Search for the cell housing the specified text and yield its [X, Y] center coordinate. 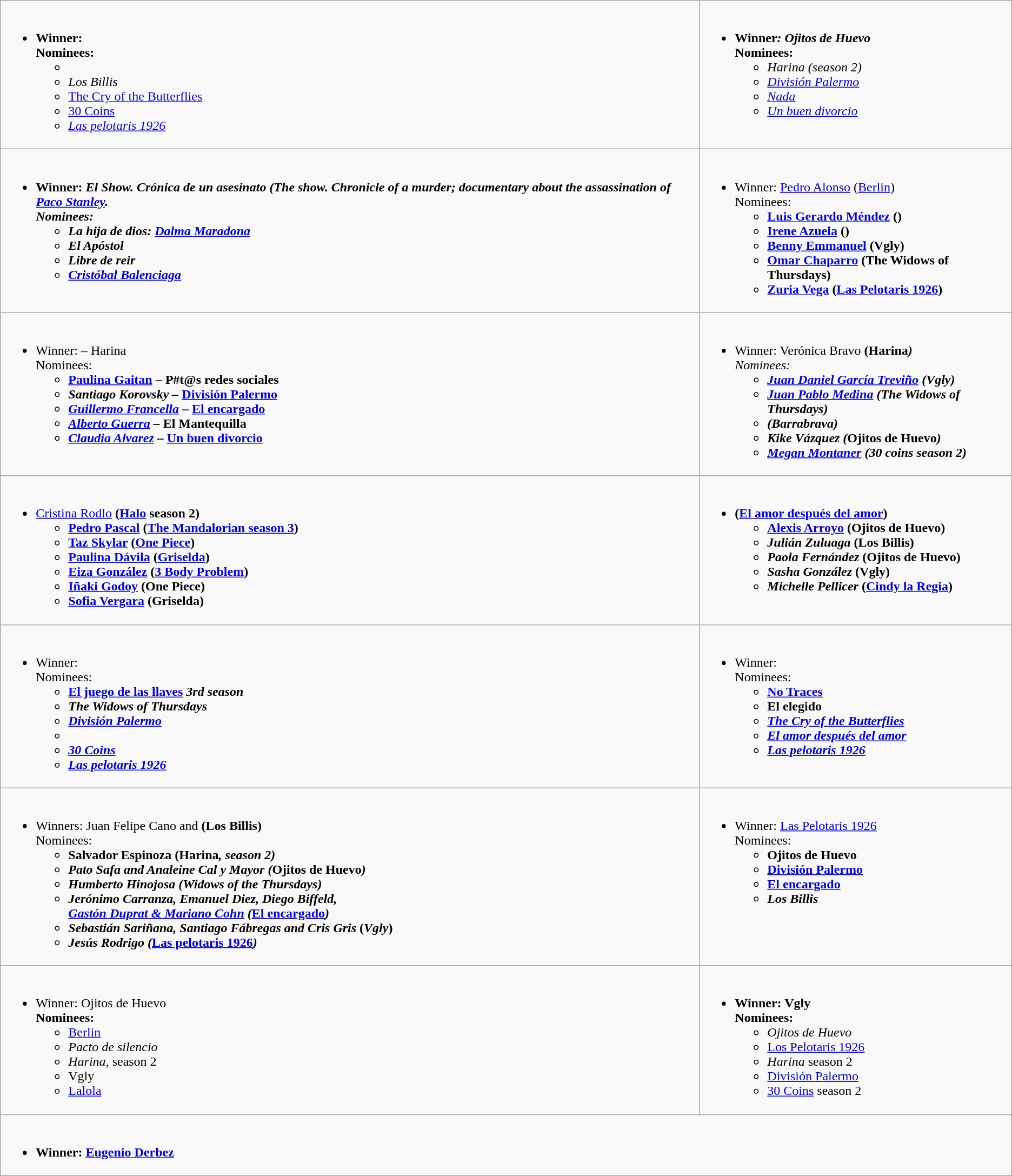
Winner: Ojitos de HuevoNominees:Harina (season 2)División PalermoNadaUn buen divorcio [855, 75]
Winner: VglyNominees:Ojitos de HuevoLos Pelotaris 1926Harina season 2División Palermo30 Coins season 2 [855, 1040]
Winner: Eugenio Derbez [506, 1145]
Winner: Nominees:El juego de las llaves 3rd seasonThe Widows of ThursdaysDivisión Palermo30 CoinsLas pelotaris 1926 [350, 706]
Winner: Ojitos de HuevoNominees:BerlinPacto de silencioHarina, season 2VglyLalola [350, 1040]
Winner: Nominees:Los BillisThe Cry of the Butterflies30 CoinsLas pelotaris 1926 [350, 75]
Winner: Nominees:No TracesEl elegidoThe Cry of the ButterfliesEl amor después del amorLas pelotaris 1926 [855, 706]
Winner: Las Pelotaris 1926Nominees:Ojitos de HuevoDivisión PalermoEl encargadoLos Billis [855, 877]
